Scan for the cell matching the given text and deliver its (x, y) coordinate at center. 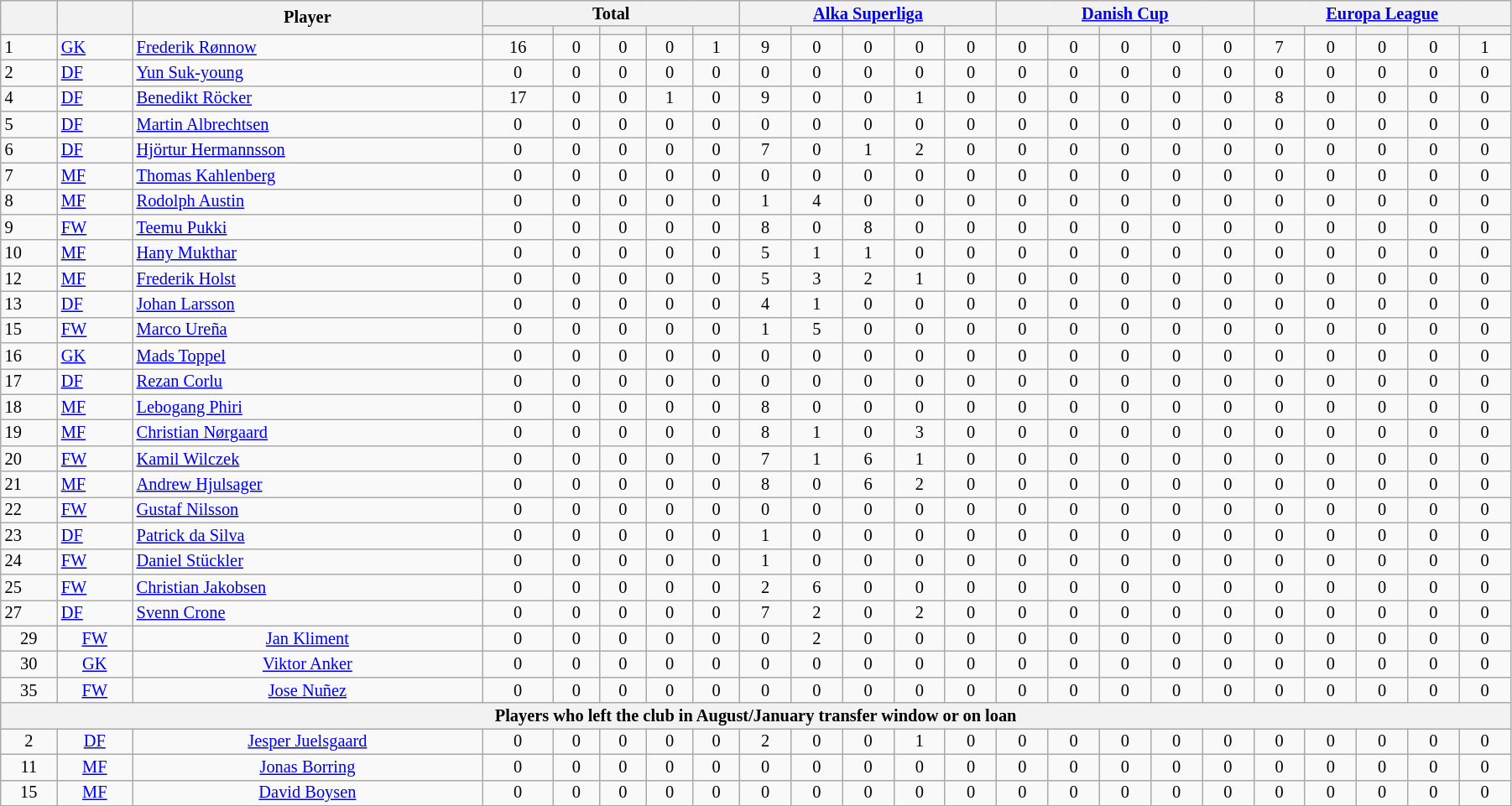
Danish Cup (1125, 13)
Rezan Corlu (307, 381)
22 (29, 510)
27 (29, 612)
29 (29, 639)
Lebogang Phiri (307, 408)
Martin Albrechtsen (307, 124)
Gustaf Nilsson (307, 510)
Patrick da Silva (307, 535)
25 (29, 587)
Europa League (1382, 13)
21 (29, 485)
18 (29, 408)
Christian Jakobsen (307, 587)
13 (29, 304)
Player (307, 17)
19 (29, 433)
24 (29, 562)
Svenn Crone (307, 612)
Johan Larsson (307, 304)
11 (29, 767)
Daniel Stückler (307, 562)
Jonas Borring (307, 767)
30 (29, 664)
Viktor Anker (307, 664)
Frederik Rønnow (307, 47)
Jan Kliment (307, 639)
Rodolph Austin (307, 201)
Mads Toppel (307, 356)
Alka Superliga (868, 13)
Yun Suk-young (307, 72)
Frederik Holst (307, 278)
Hany Mukthar (307, 253)
Players who left the club in August/January transfer window or on loan (756, 716)
23 (29, 535)
Jesper Juelsgaard (307, 741)
Andrew Hjulsager (307, 485)
Hjörtur Hermannsson (307, 149)
Total (611, 13)
Marco Ureña (307, 330)
David Boysen (307, 793)
Christian Nørgaard (307, 433)
Teemu Pukki (307, 226)
Thomas Kahlenberg (307, 176)
35 (29, 689)
10 (29, 253)
12 (29, 278)
20 (29, 458)
Benedikt Röcker (307, 99)
Jose Nuñez (307, 689)
Kamil Wilczek (307, 458)
